Find where the given text appears and provide that cell's center as [X, Y] coordinate. 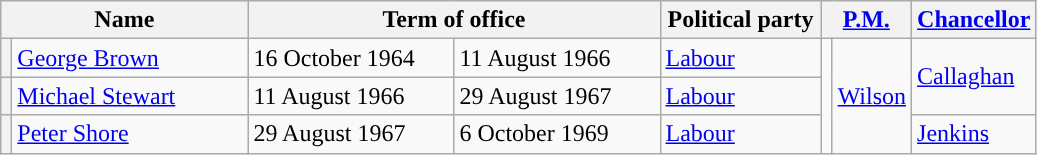
6 October 1969 [557, 134]
Political party [740, 20]
Michael Stewart [130, 96]
Term of office [454, 20]
P.M. [866, 20]
Name [124, 20]
George Brown [130, 58]
Callaghan [974, 77]
Jenkins [974, 134]
Wilson [872, 96]
Chancellor [974, 20]
Peter Shore [130, 134]
16 October 1964 [351, 58]
